Identify which cell holds the provided text, then report its [x, y] central coordinate. 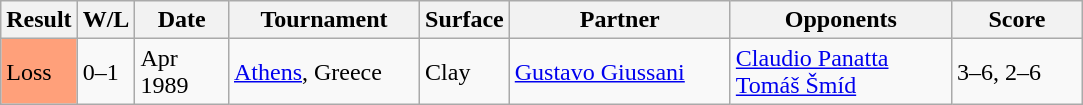
Athens, Greece [324, 72]
Loss [39, 72]
Claudio Panatta Tomáš Šmíd [840, 72]
0–1 [106, 72]
Score [1016, 20]
Date [182, 20]
Apr 1989 [182, 72]
Partner [620, 20]
Gustavo Giussani [620, 72]
Clay [465, 72]
Result [39, 20]
W/L [106, 20]
Surface [465, 20]
Tournament [324, 20]
Opponents [840, 20]
3–6, 2–6 [1016, 72]
